Return the [X, Y] coordinate for the center point of the cell that contains the specified text.  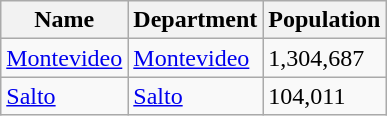
1,304,687 [324, 58]
104,011 [324, 96]
Department [196, 20]
Population [324, 20]
Name [64, 20]
